Identify which cell holds the provided text, then report its (x, y) central coordinate. 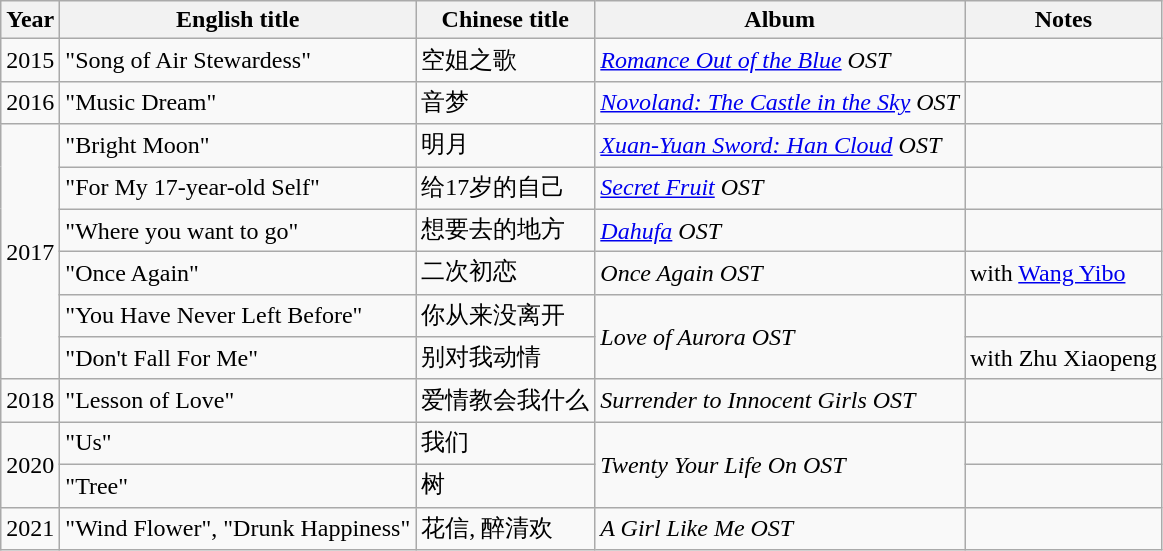
English title (238, 20)
明月 (506, 146)
2018 (30, 400)
Novoland: The Castle in the Sky OST (780, 102)
"Music Dream" (238, 102)
"Where you want to go" (238, 230)
Xuan-Yuan Sword: Han Cloud OST (780, 146)
"Tree" (238, 486)
空姐之歌 (506, 60)
爱情教会我什么 (506, 400)
我们 (506, 444)
Twenty Your Life On OST (780, 464)
音梦 (506, 102)
Album (780, 20)
"Song of Air Stewardess" (238, 60)
花信, 醉清欢 (506, 528)
2017 (30, 252)
Notes (1063, 20)
"Wind Flower", "Drunk Happiness" (238, 528)
2016 (30, 102)
Year (30, 20)
2021 (30, 528)
"For My 17-year-old Self" (238, 188)
2015 (30, 60)
Love of Aurora OST (780, 336)
Romance Out of the Blue OST (780, 60)
"You Have Never Left Before" (238, 316)
你从来没离开 (506, 316)
Dahufa OST (780, 230)
2020 (30, 464)
Once Again OST (780, 274)
with Wang Yibo (1063, 274)
树 (506, 486)
with Zhu Xiaopeng (1063, 358)
Secret Fruit OST (780, 188)
"Once Again" (238, 274)
给17岁的自己 (506, 188)
二次初恋 (506, 274)
想要去的地方 (506, 230)
"Bright Moon" (238, 146)
"Don't Fall For Me" (238, 358)
别对我动情 (506, 358)
Surrender to Innocent Girls OST (780, 400)
A Girl Like Me OST (780, 528)
"Us" (238, 444)
"Lesson of Love" (238, 400)
Chinese title (506, 20)
